Determine the [x, y] coordinate at the center of the cell enclosing the given text.  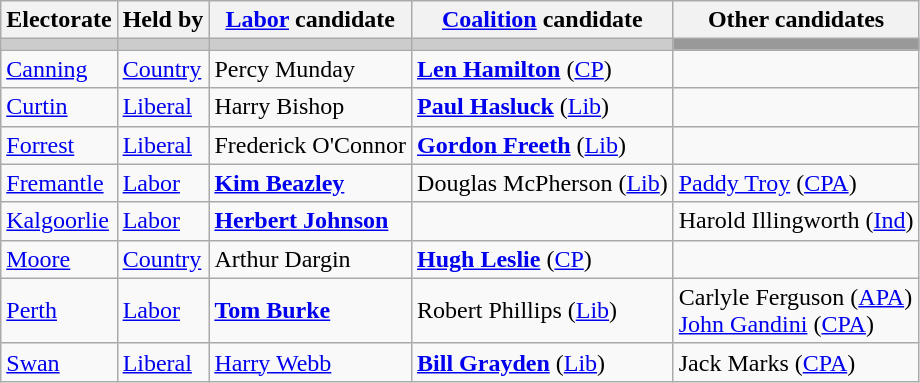
Frederick O'Connor [310, 145]
Harry Bishop [310, 107]
Gordon Freeth (Lib) [543, 145]
Harold Illingworth (Ind) [796, 221]
Kim Beazley [310, 183]
Other candidates [796, 20]
Labor candidate [310, 20]
Arthur Dargin [310, 259]
Swan [59, 362]
Len Hamilton (CP) [543, 69]
Fremantle [59, 183]
Douglas McPherson (Lib) [543, 183]
Kalgoorlie [59, 221]
Paddy Troy (CPA) [796, 183]
Bill Grayden (Lib) [543, 362]
Carlyle Ferguson (APA)John Gandini (CPA) [796, 310]
Moore [59, 259]
Robert Phillips (Lib) [543, 310]
Hugh Leslie (CP) [543, 259]
Forrest [59, 145]
Paul Hasluck (Lib) [543, 107]
Held by [163, 20]
Canning [59, 69]
Coalition candidate [543, 20]
Curtin [59, 107]
Electorate [59, 20]
Tom Burke [310, 310]
Jack Marks (CPA) [796, 362]
Harry Webb [310, 362]
Percy Munday [310, 69]
Perth [59, 310]
Herbert Johnson [310, 221]
